For the text-containing cell, return its midpoint in (X, Y) coordinate format. 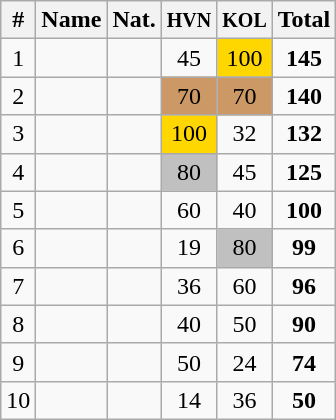
2 (18, 96)
6 (18, 248)
14 (189, 400)
132 (304, 134)
Name (72, 20)
3 (18, 134)
140 (304, 96)
4 (18, 172)
90 (304, 324)
1 (18, 58)
32 (245, 134)
7 (18, 286)
19 (189, 248)
8 (18, 324)
145 (304, 58)
9 (18, 362)
5 (18, 210)
10 (18, 400)
# (18, 20)
HVN (189, 20)
74 (304, 362)
24 (245, 362)
96 (304, 286)
KOL (245, 20)
125 (304, 172)
99 (304, 248)
Nat. (134, 20)
Total (304, 20)
